Detect which cell encompasses the target text, then output its (X, Y) center coordinate. 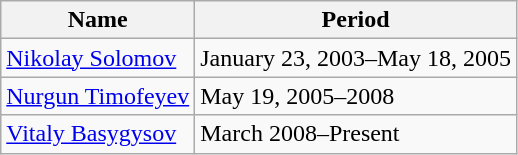
Period (356, 20)
March 2008–Present (356, 134)
Nurgun Timofeyev (98, 96)
January 23, 2003–May 18, 2005 (356, 58)
Vitaly Basygysov (98, 134)
May 19, 2005–2008 (356, 96)
Nikolay Solomov (98, 58)
Name (98, 20)
